For the text-containing cell, return its midpoint in [x, y] coordinate format. 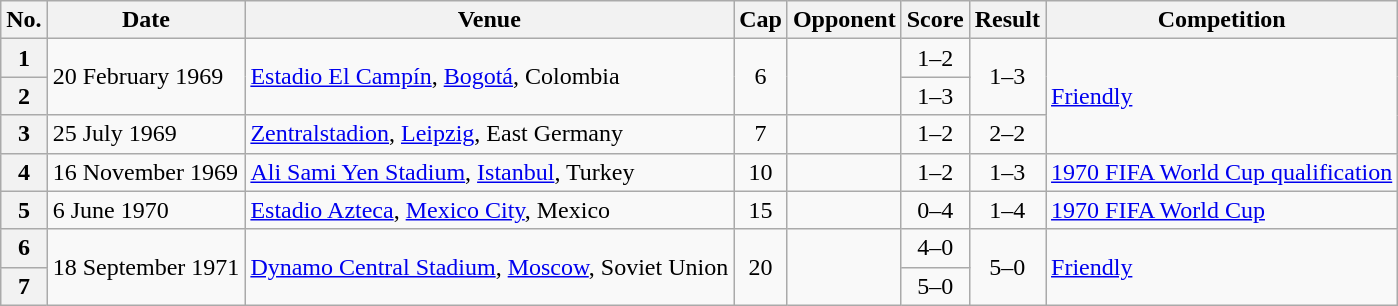
1–4 [1007, 210]
5 [24, 210]
2 [24, 96]
1970 FIFA World Cup [1222, 210]
15 [761, 210]
Score [935, 20]
10 [761, 172]
18 September 1971 [146, 267]
20 February 1969 [146, 77]
Dynamo Central Stadium, Moscow, Soviet Union [490, 267]
6 June 1970 [146, 210]
Cap [761, 20]
Estadio El Campín, Bogotá, Colombia [490, 77]
Ali Sami Yen Stadium, Istanbul, Turkey [490, 172]
0–4 [935, 210]
25 July 1969 [146, 134]
16 November 1969 [146, 172]
1 [24, 58]
Date [146, 20]
Result [1007, 20]
Zentralstadion, Leipzig, East Germany [490, 134]
3 [24, 134]
Venue [490, 20]
2–2 [1007, 134]
No. [24, 20]
4–0 [935, 248]
4 [24, 172]
20 [761, 267]
Estadio Azteca, Mexico City, Mexico [490, 210]
Competition [1222, 20]
Opponent [844, 20]
1970 FIFA World Cup qualification [1222, 172]
